Detect which cell encompasses the target text, then output its [X, Y] center coordinate. 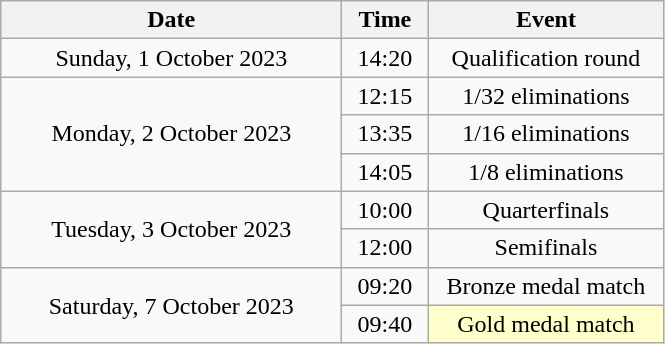
Bronze medal match [546, 286]
Saturday, 7 October 2023 [172, 305]
Event [546, 20]
Quarterfinals [546, 210]
Time [385, 20]
12:15 [385, 96]
Gold medal match [546, 324]
09:20 [385, 286]
12:00 [385, 248]
1/32 eliminations [546, 96]
Monday, 2 October 2023 [172, 134]
09:40 [385, 324]
1/8 eliminations [546, 172]
10:00 [385, 210]
13:35 [385, 134]
14:20 [385, 58]
Sunday, 1 October 2023 [172, 58]
Date [172, 20]
14:05 [385, 172]
Tuesday, 3 October 2023 [172, 229]
Qualification round [546, 58]
1/16 eliminations [546, 134]
Semifinals [546, 248]
